Detect which cell encompasses the target text, then output its [X, Y] center coordinate. 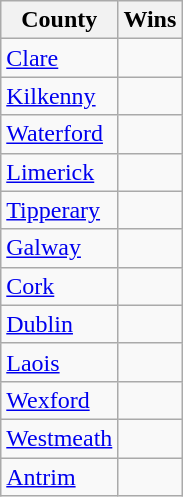
Kilkenny [60, 96]
Tipperary [60, 210]
Westmeath [60, 438]
Galway [60, 248]
Cork [60, 286]
Antrim [60, 477]
County [60, 20]
Waterford [60, 134]
Wins [150, 20]
Clare [60, 58]
Limerick [60, 172]
Dublin [60, 324]
Laois [60, 362]
Wexford [60, 400]
